Detect which cell encompasses the target text, then output its [X, Y] center coordinate. 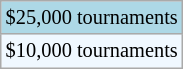
$10,000 tournaments [92, 51]
$25,000 tournaments [92, 17]
